For the text-containing cell, return its midpoint in (x, y) coordinate format. 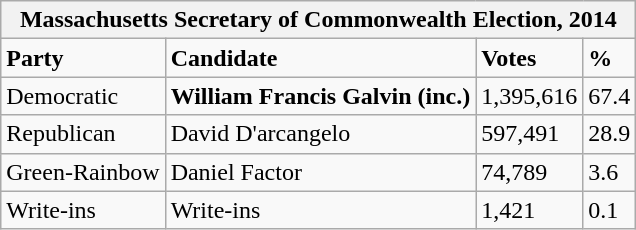
67.4 (610, 96)
Republican (83, 134)
Green-Rainbow (83, 172)
Party (83, 58)
74,789 (530, 172)
Candidate (320, 58)
Votes (530, 58)
3.6 (610, 172)
Democratic (83, 96)
28.9 (610, 134)
Daniel Factor (320, 172)
0.1 (610, 210)
597,491 (530, 134)
David D'arcangelo (320, 134)
% (610, 58)
Massachusetts Secretary of Commonwealth Election, 2014 (318, 20)
1,395,616 (530, 96)
1,421 (530, 210)
William Francis Galvin (inc.) (320, 96)
